Detect which cell encompasses the target text, then output its (X, Y) center coordinate. 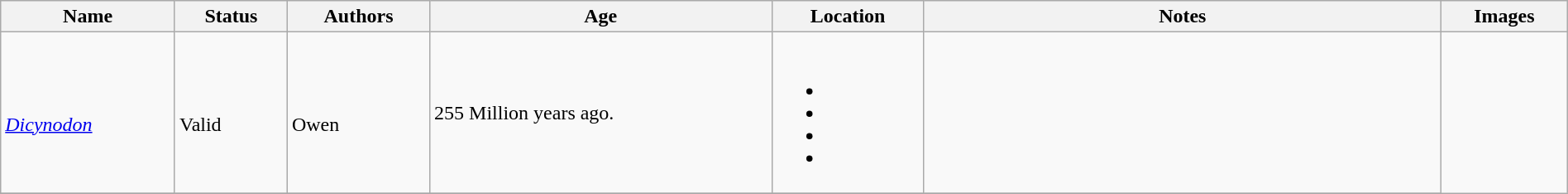
Notes (1183, 17)
Location (848, 17)
Dicynodon (88, 113)
Status (231, 17)
Name (88, 17)
Age (600, 17)
255 Million years ago. (600, 113)
Images (1503, 17)
Owen (358, 113)
Authors (358, 17)
Valid (231, 113)
